Search for the cell housing the specified text and yield its [X, Y] center coordinate. 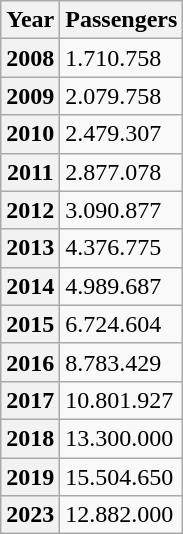
2016 [30, 362]
2011 [30, 172]
2.079.758 [122, 96]
2010 [30, 134]
13.300.000 [122, 438]
Year [30, 20]
2008 [30, 58]
1.710.758 [122, 58]
15.504.650 [122, 477]
2012 [30, 210]
Passengers [122, 20]
2023 [30, 515]
2013 [30, 248]
2018 [30, 438]
8.783.429 [122, 362]
2019 [30, 477]
2014 [30, 286]
2.479.307 [122, 134]
10.801.927 [122, 400]
3.090.877 [122, 210]
2017 [30, 400]
2.877.078 [122, 172]
12.882.000 [122, 515]
4.989.687 [122, 286]
2015 [30, 324]
4.376.775 [122, 248]
6.724.604 [122, 324]
2009 [30, 96]
